Find where the given text appears and provide that cell's center as (X, Y) coordinate. 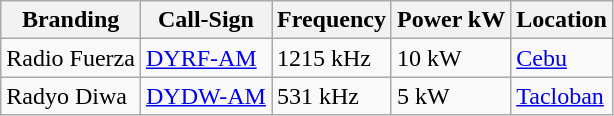
Frequency (332, 20)
Radyo Diwa (71, 96)
Cebu (562, 58)
Radio Fuerza (71, 58)
DYDW-AM (206, 96)
1215 kHz (332, 58)
DYRF-AM (206, 58)
Branding (71, 20)
Power kW (450, 20)
Call-Sign (206, 20)
5 kW (450, 96)
10 kW (450, 58)
531 kHz (332, 96)
Tacloban (562, 96)
Location (562, 20)
